Return (X, Y) of the center of cell containing provided text 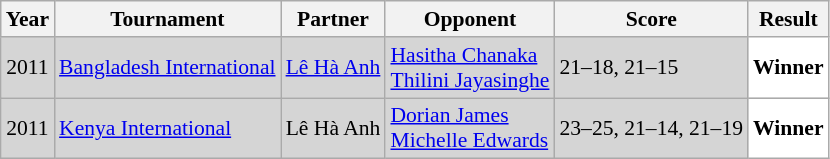
Year (28, 19)
Dorian James Michelle Edwards (470, 128)
Kenya International (168, 128)
Hasitha Chanaka Thilini Jayasinghe (470, 68)
Score (651, 19)
21–18, 21–15 (651, 68)
Result (788, 19)
Partner (334, 19)
Opponent (470, 19)
Bangladesh International (168, 68)
Tournament (168, 19)
23–25, 21–14, 21–19 (651, 128)
